Extract the (x, y) coordinate from the center of the cell holding the provided text.  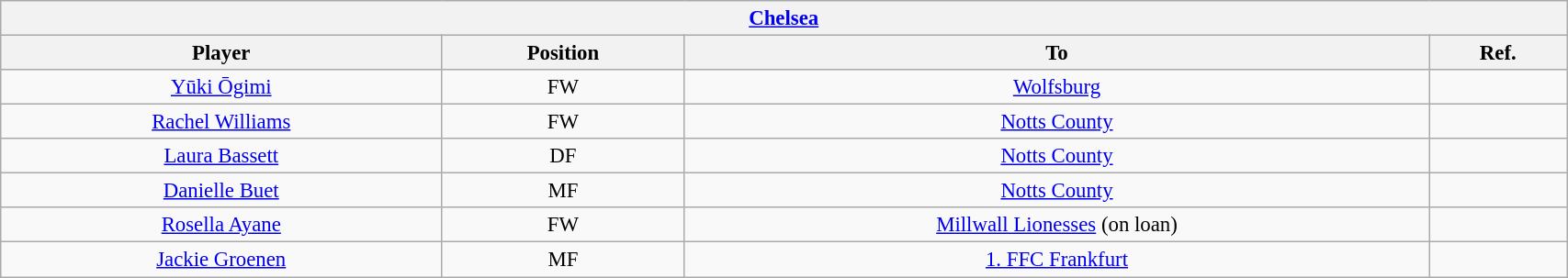
Chelsea (784, 18)
Danielle Buet (221, 191)
Laura Bassett (221, 156)
DF (563, 156)
Rachel Williams (221, 122)
To (1056, 53)
Rosella Ayane (221, 225)
1. FFC Frankfurt (1056, 260)
Player (221, 53)
Yūki Ōgimi (221, 87)
Ref. (1498, 53)
Jackie Groenen (221, 260)
Wolfsburg (1056, 87)
Position (563, 53)
Millwall Lionesses (on loan) (1056, 225)
